Extract the [x, y] coordinate from the center of the cell holding the provided text.  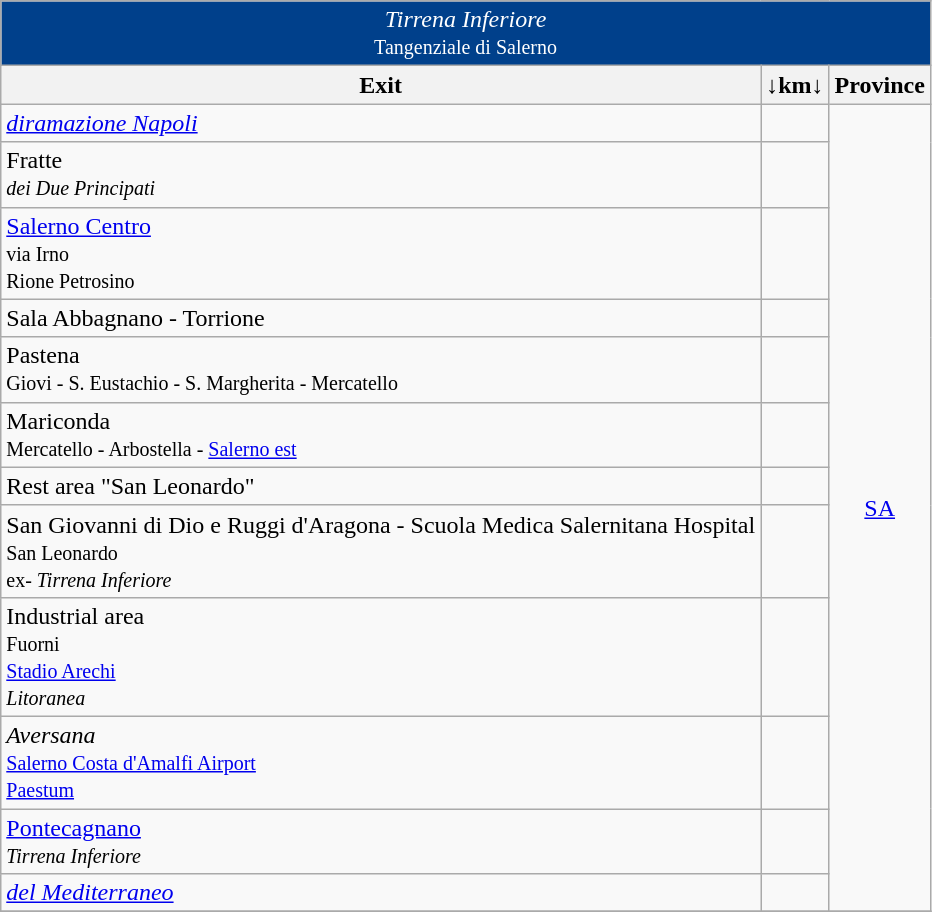
↓km↓ [795, 85]
Fratte dei Due Principati [381, 174]
Sala Abbagnano - Torrione [381, 318]
MaricondaMercatello - Arbostella - Salerno est [381, 434]
Pontecagnano Tirrena Inferiore [381, 840]
San Giovanni di Dio e Ruggi d'Aragona - Scuola Medica Salernitana HospitalSan Leonardoex- Tirrena Inferiore [381, 551]
PastenaGiovi - S. Eustachio - S. Margherita - Mercatello [381, 370]
Tirrena InferioreTangenziale di Salerno [466, 34]
Province [880, 85]
Rest area "San Leonardo" [381, 486]
diramazione Napoli [381, 123]
Salerno Centro via IrnoRione Petrosino [381, 253]
SA [880, 508]
Aversana Salerno Costa d'Amalfi Airport Paestum [381, 762]
Industrial areaFuorni Stadio Arechi Litoranea [381, 656]
del Mediterraneo [381, 893]
Exit [381, 85]
